Locate the cell with the specified text and output its (X, Y) center coordinate. 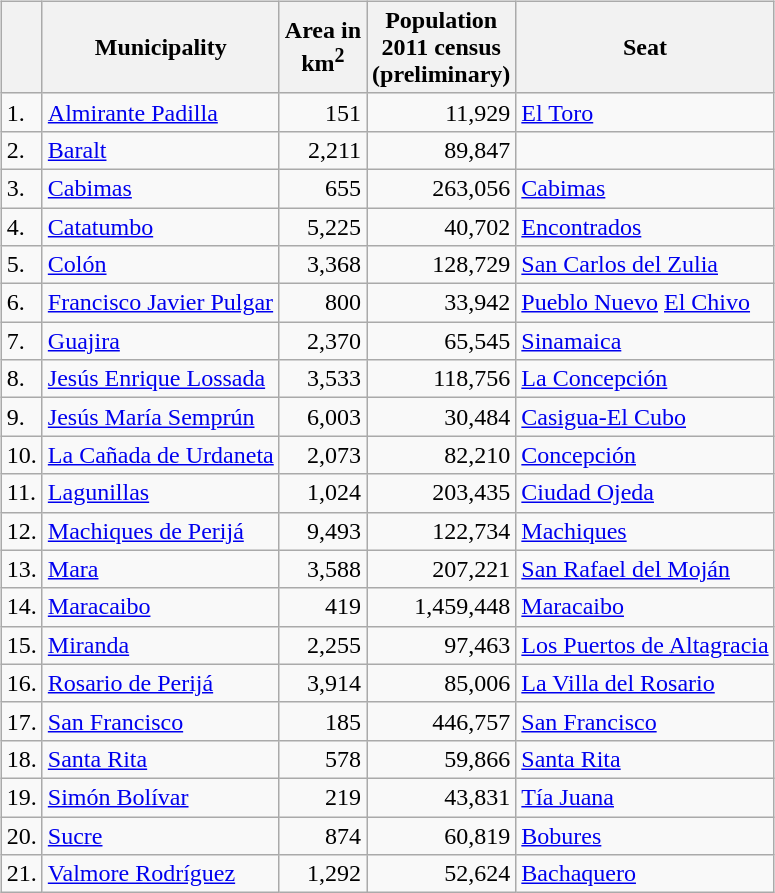
16. (22, 683)
14. (22, 607)
578 (322, 759)
59,866 (442, 759)
3,533 (322, 379)
1,459,448 (442, 607)
La Cañada de Urdaneta (160, 455)
Francisco Javier Pulgar (160, 303)
118,756 (442, 379)
Guajira (160, 341)
La Concepción (645, 379)
7. (22, 341)
Miranda (160, 645)
52,624 (442, 874)
Simón Bolívar (160, 797)
6,003 (322, 417)
20. (22, 835)
1. (22, 112)
13. (22, 569)
151 (322, 112)
19. (22, 797)
419 (322, 607)
3,588 (322, 569)
Los Puertos de Altagracia (645, 645)
800 (322, 303)
11,929 (442, 112)
9. (22, 417)
Baralt (160, 150)
Tía Juana (645, 797)
655 (322, 188)
219 (322, 797)
Catatumbo (160, 227)
Sinamaica (645, 341)
185 (322, 721)
82,210 (442, 455)
21. (22, 874)
207,221 (442, 569)
2,255 (322, 645)
263,056 (442, 188)
1,292 (322, 874)
60,819 (442, 835)
Rosario de Perijá (160, 683)
Machiques de Perijá (160, 531)
Pueblo Nuevo El Chivo (645, 303)
2,211 (322, 150)
Colón (160, 265)
3,368 (322, 265)
3. (22, 188)
5. (22, 265)
San Rafael del Moján (645, 569)
12. (22, 531)
203,435 (442, 493)
5,225 (322, 227)
17. (22, 721)
Seat (645, 47)
1,024 (322, 493)
Concepción (645, 455)
8. (22, 379)
874 (322, 835)
2,073 (322, 455)
65,545 (442, 341)
Almirante Padilla (160, 112)
43,831 (442, 797)
89,847 (442, 150)
Area in km2 (322, 47)
128,729 (442, 265)
15. (22, 645)
La Villa del Rosario (645, 683)
El Toro (645, 112)
Jesús María Semprún (160, 417)
6. (22, 303)
33,942 (442, 303)
Encontrados (645, 227)
97,463 (442, 645)
2. (22, 150)
10. (22, 455)
Mara (160, 569)
11. (22, 493)
Bobures (645, 835)
2,370 (322, 341)
9,493 (322, 531)
4. (22, 227)
Casigua-El Cubo (645, 417)
30,484 (442, 417)
Sucre (160, 835)
3,914 (322, 683)
Machiques (645, 531)
Jesús Enrique Lossada (160, 379)
40,702 (442, 227)
Municipality (160, 47)
San Carlos del Zulia (645, 265)
Bachaquero (645, 874)
Population 2011 census (preliminary) (442, 47)
Ciudad Ojeda (645, 493)
122,734 (442, 531)
18. (22, 759)
Lagunillas (160, 493)
Valmore Rodríguez (160, 874)
446,757 (442, 721)
85,006 (442, 683)
